Search for the cell housing the specified text and yield its (X, Y) center coordinate. 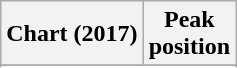
Peak position (189, 34)
Chart (2017) (72, 34)
